Pinpoint the cell where the given text exists, returning its [x, y] midpoint coordinate. 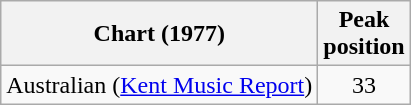
Australian (Kent Music Report) [160, 85]
33 [364, 85]
Chart (1977) [160, 34]
Peakposition [364, 34]
